Extract the (X, Y) coordinate from the center of the cell holding the provided text.  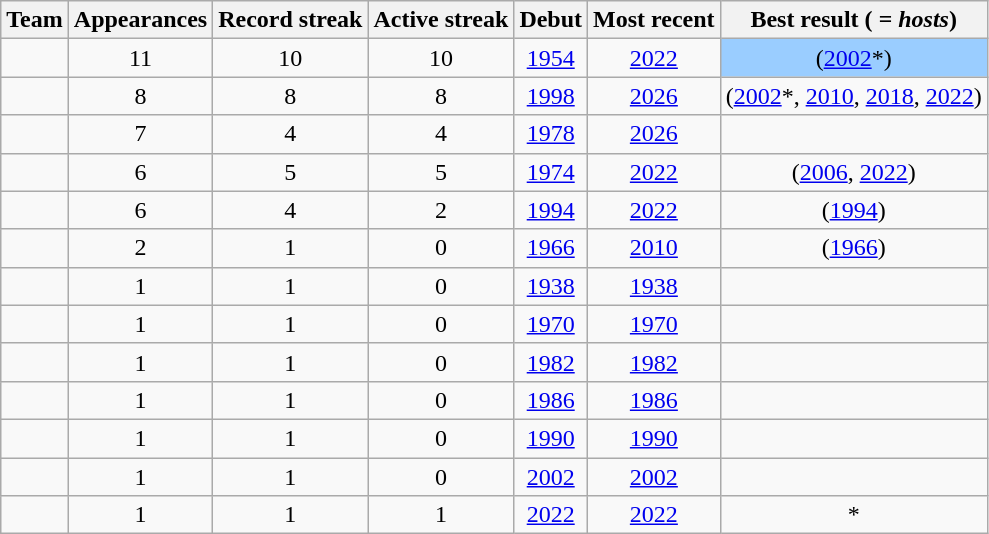
1954 (551, 58)
11 (140, 58)
Record streak (290, 20)
2010 (654, 248)
(1994) (854, 210)
1994 (551, 210)
1998 (551, 96)
Appearances (140, 20)
(2002*) (854, 58)
Active streak (441, 20)
1966 (551, 248)
(2002*, 2010, 2018, 2022) (854, 96)
Best result ( = hosts) (854, 20)
Most recent (654, 20)
(2006, 2022) (854, 172)
(1966) (854, 248)
* (854, 515)
Team (35, 20)
1978 (551, 134)
Debut (551, 20)
7 (140, 134)
1974 (551, 172)
